Return [x, y] of the center of cell containing provided text 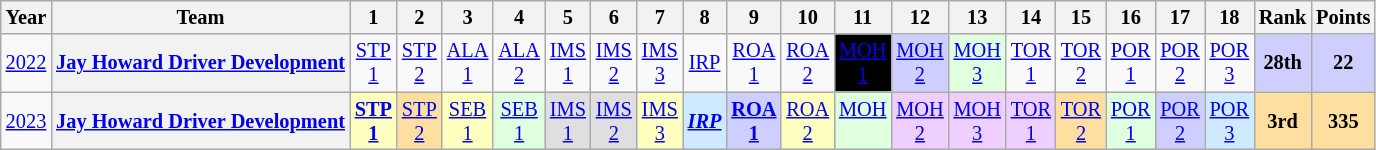
3rd [1282, 121]
Rank [1282, 17]
28th [1282, 63]
16 [1130, 17]
Team [200, 17]
Points [1343, 17]
13 [978, 17]
2 [420, 17]
11 [862, 17]
MOH1 [862, 63]
ALA2 [519, 63]
1 [374, 17]
4 [519, 17]
ALA1 [468, 63]
2022 [26, 63]
10 [808, 17]
7 [660, 17]
14 [1031, 17]
9 [754, 17]
17 [1180, 17]
22 [1343, 63]
335 [1343, 121]
8 [705, 17]
Year [26, 17]
3 [468, 17]
6 [614, 17]
5 [568, 17]
MOH [862, 121]
15 [1081, 17]
2023 [26, 121]
12 [920, 17]
18 [1230, 17]
